Determine the [x, y] coordinate at the center of the cell enclosing the given text.  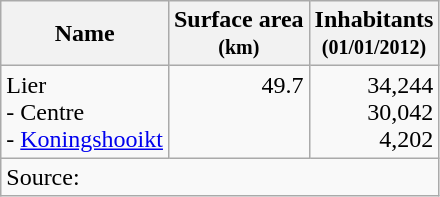
Inhabitants(01/01/2012) [374, 34]
Source: [220, 177]
49.7 [238, 112]
Surface area(km) [238, 34]
Name [85, 34]
Lier- Centre- Koningshooikt [85, 112]
34,24430,0424,202 [374, 112]
